Identify which cell holds the provided text, then report its (x, y) central coordinate. 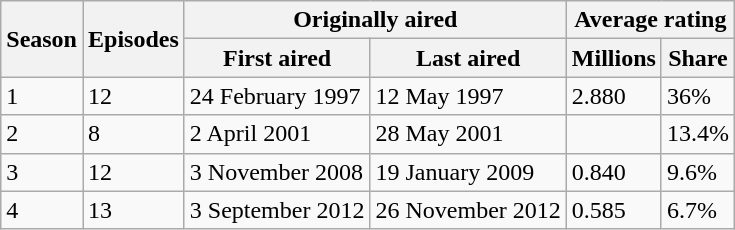
9.6% (698, 172)
Millions (614, 58)
0.585 (614, 210)
Originally aired (375, 20)
4 (42, 210)
19 January 2009 (468, 172)
3 September 2012 (277, 210)
3 November 2008 (277, 172)
Share (698, 58)
Season (42, 39)
26 November 2012 (468, 210)
13.4% (698, 134)
28 May 2001 (468, 134)
3 (42, 172)
1 (42, 96)
13 (133, 210)
6.7% (698, 210)
36% (698, 96)
Episodes (133, 39)
24 February 1997 (277, 96)
Last aired (468, 58)
12 May 1997 (468, 96)
First aired (277, 58)
2 April 2001 (277, 134)
0.840 (614, 172)
Average rating (650, 20)
2 (42, 134)
8 (133, 134)
2.880 (614, 96)
